Determine the (X, Y) coordinate at the center of the cell enclosing the given text.  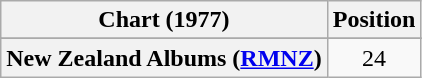
24 (374, 58)
New Zealand Albums (RMNZ) (164, 58)
Chart (1977) (164, 20)
Position (374, 20)
